Search for the cell housing the specified text and yield its (X, Y) center coordinate. 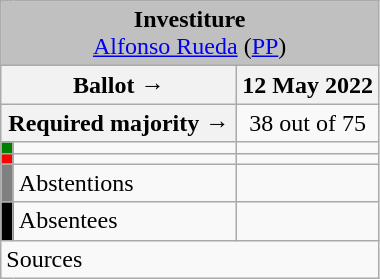
38 out of 75 (308, 123)
Sources (190, 259)
12 May 2022 (308, 85)
Absentees (125, 221)
Required majority → (119, 123)
Ballot → (119, 85)
Abstentions (125, 183)
InvestitureAlfonso Rueda (PP) (190, 34)
